From the cell containing the given text, extract its center point as [x, y] coordinate. 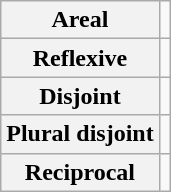
Reflexive [80, 58]
Disjoint [80, 96]
Areal [80, 20]
Reciprocal [80, 172]
Plural disjoint [80, 134]
